Return (X, Y) of the center of cell containing provided text 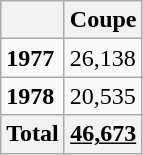
20,535 (103, 96)
1977 (33, 58)
Coupe (103, 20)
46,673 (103, 134)
26,138 (103, 58)
Total (33, 134)
1978 (33, 96)
